Detect which cell encompasses the target text, then output its [X, Y] center coordinate. 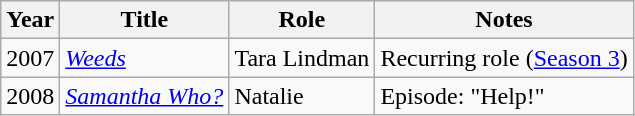
2008 [30, 96]
Recurring role (Season 3) [504, 58]
Samantha Who? [144, 96]
Tara Lindman [302, 58]
2007 [30, 58]
Natalie [302, 96]
Role [302, 20]
Episode: "Help!" [504, 96]
Title [144, 20]
Year [30, 20]
Notes [504, 20]
Weeds [144, 58]
